Identify which cell holds the provided text, then report its [X, Y] central coordinate. 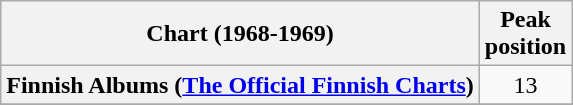
13 [525, 85]
Peak position [525, 34]
Chart (1968-1969) [240, 34]
Finnish Albums (The Official Finnish Charts) [240, 85]
